Return the [X, Y] coordinate for the center point of the cell that contains the specified text.  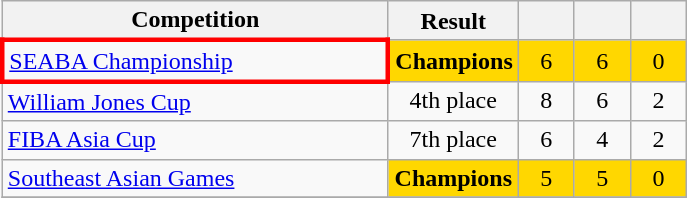
7th place [453, 140]
William Jones Cup [195, 101]
Competition [195, 21]
Result [453, 21]
SEABA Championship [195, 60]
4th place [453, 101]
8 [546, 101]
FIBA Asia Cup [195, 140]
Southeast Asian Games [195, 178]
4 [602, 140]
